Provide the (X, Y) coordinate of the cell's center where the given text is located.  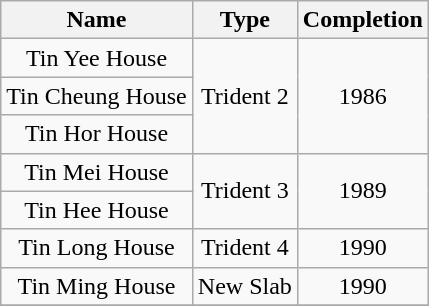
Completion (362, 20)
Tin Long House (97, 248)
Trident 2 (244, 96)
Tin Hee House (97, 210)
1986 (362, 96)
Tin Ming House (97, 286)
Type (244, 20)
New Slab (244, 286)
Tin Yee House (97, 58)
Tin Mei House (97, 172)
Tin Hor House (97, 134)
Tin Cheung House (97, 96)
1989 (362, 191)
Name (97, 20)
Trident 3 (244, 191)
Trident 4 (244, 248)
